Search for the cell housing the specified text and yield its (x, y) center coordinate. 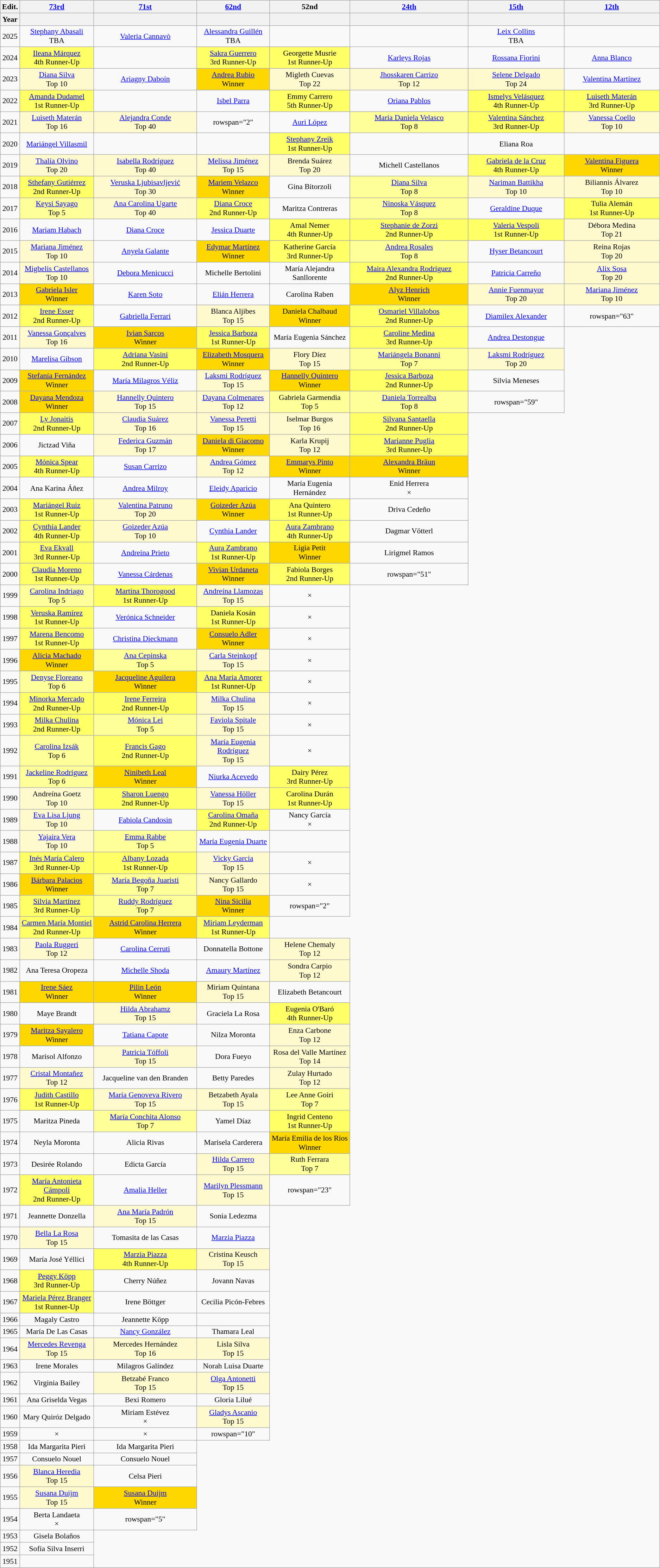
Annie FuenmayorTop 20 (516, 294)
Stefanía FernándezWinner (57, 380)
1967 (10, 1303)
Vanessa GonçalvesTop 16 (57, 337)
Sthefany Gutiérrez2nd Runner-Up (57, 187)
62nd (233, 7)
71st (145, 7)
Mariem VelazcoWinner (233, 187)
Cynthia Lander4th Runner-Up (57, 531)
Claudia SuárezTop 16 (145, 424)
1958 (10, 1447)
Milka ChulinaTop 15 (233, 703)
Michell Castellanos (409, 165)
Enza CarboneTop 12 (310, 1035)
Silvia Martínez3rd Runner-Up (57, 906)
Dora Fueyo (233, 1057)
2002 (10, 531)
1961 (10, 1400)
Andrea Destongue (516, 337)
Betzabeth AyalaTop 15 (233, 1100)
1983 (10, 949)
Maira Alexandra Rodríguez2nd Runner-Up (409, 273)
2014 (10, 273)
Irene Böttger (145, 1303)
Consuelo AdlerWinner (233, 639)
15th (516, 7)
Gabriela IslerWinner (57, 294)
Magaly Castro (57, 1319)
rowspan="10" (233, 1434)
1960 (10, 1417)
Rosa del Valle MartínezTop 14 (310, 1057)
rowspan="63" (612, 316)
Cecilia Picón-Febres (233, 1303)
Virginia Bailey (57, 1383)
María Eugenia Sánchez (310, 337)
Nancy GallardoTop 15 (233, 884)
Reina RojasTop 20 (612, 251)
Patricia Carreño (516, 273)
Carolina Cerruti (145, 949)
Blanca HerediaTop 15 (57, 1476)
Vanessa CoelloTop 10 (612, 123)
Ly Jonaitis2nd Runner-Up (57, 424)
Hannelly QuinteroTop 15 (145, 402)
Elián Herrera (233, 294)
Alicia Rivas (145, 1143)
Mary Quiróz Delgado (57, 1417)
Cristal MontañezTop 12 (57, 1078)
Keysi SayagoTop 5 (57, 208)
Maye Brandt (57, 1014)
Nilza Moronta (233, 1035)
Lisla SilvaTop 15 (233, 1349)
Carla SteinkopfTop 15 (233, 660)
Brenda SuárezTop 20 (310, 165)
1996 (10, 660)
Martina Thorogood1st Runner-Up (145, 596)
Veruska Ramírez1st Runner-Up (57, 617)
1981 (10, 992)
Vivian UrdanetaWinner (233, 575)
Ninoska VásquezTop 8 (409, 208)
Michelle Bertolini (233, 273)
24th (409, 7)
Irene SáezWinner (57, 992)
Gisela Bolaños (57, 1536)
Osmariel Villalobos2nd Runner-Up (409, 316)
1975 (10, 1121)
2013 (10, 294)
Jacqueline van den Branden (145, 1078)
12th (612, 7)
Helene ChemalyTop 12 (310, 949)
Amal Nemer4th Runner-Up (310, 230)
Alyz HenrichWinner (409, 294)
Mariela Pérez Branger1st Runner-Up (57, 1303)
Silvia Meneses (516, 380)
Geraldine Duque (516, 208)
2016 (10, 230)
1993 (10, 725)
1970 (10, 1238)
1952 (10, 1549)
Thalía OlvinoTop 20 (57, 165)
2010 (10, 359)
Desirée Rolando (57, 1164)
Alicia MachadoWinner (57, 660)
Paola RuggeriTop 12 (57, 949)
Faviola SpitaleTop 15 (233, 725)
Marelisa Gibson (57, 359)
Ninibeth LealWinner (145, 777)
1978 (10, 1057)
1963 (10, 1366)
Irene Ferreira2nd Runner-Up (145, 703)
2003 (10, 510)
Sonia Ledezma (233, 1216)
Ligia Petit Winner (310, 553)
Milagros Galíndez (145, 1366)
Luiseth Materán3rd Runner-Up (612, 101)
Ruth FerraraTop 7 (310, 1164)
1971 (10, 1216)
Marisol Alfonzo (57, 1057)
1992 (10, 751)
Miriam QuintanaTop 15 (233, 992)
1984 (10, 927)
Mariángel Villasmil (57, 144)
Ingrid Centeno1st Runner-Up (310, 1121)
1962 (10, 1383)
Yajaira VeraTop 10 (57, 841)
Anyela Galante (145, 251)
Federica GuzmánTop 17 (145, 445)
Mercedes RevengaTop 15 (57, 1349)
Débora MedinaTop 21 (612, 230)
Cristina KeuschTop 15 (233, 1259)
Adriana Vasini2nd Runner-Up (145, 359)
2005 (10, 467)
Christina Dieckmann (145, 639)
Gabriella Ferrari (145, 316)
Mercedes HernándezTop 16 (145, 1349)
María Emilia de los RíosWinner (310, 1143)
Fabiola Borges2nd Runner-Up (310, 575)
2022 (10, 101)
1995 (10, 682)
2020 (10, 144)
1964 (10, 1349)
2006 (10, 445)
Amaury Martínez (233, 970)
1956 (10, 1476)
Bella La RosaTop 15 (57, 1238)
María De Las Casas (57, 1332)
1994 (10, 703)
Lee Anne GoiriTop 7 (310, 1100)
Berta Landaeta× (57, 1519)
1991 (10, 777)
1973 (10, 1164)
2024 (10, 58)
Silvana Santaella2nd Runner-Up (409, 424)
1980 (10, 1014)
Miriam Leyderman1st Runner-Up (233, 927)
Leix CollinsTBA (516, 36)
María Eugenia Duarte (233, 841)
Amalia Heller (145, 1191)
Cherry Núñez (145, 1281)
Hilda CarreroTop 15 (233, 1164)
1966 (10, 1319)
Albany Lozada1st Runner-Up (145, 863)
Goizeder AzúaTop 10 (145, 531)
Ismelys Velásquez4th Runner-Up (516, 101)
Mariángela BonanniTop 7 (409, 359)
Melissa JiménezTop 15 (233, 165)
Vanessa HöllerTop 15 (233, 798)
Alexandra BräunWinner (409, 467)
1974 (10, 1143)
Milka Chulina2nd Runner-Up (57, 725)
Yamel Díaz (233, 1121)
Vanessa Cárdenas (145, 575)
Lirigmel Ramos (409, 553)
Maritza Pineda (57, 1121)
María José Yéllici (57, 1259)
Fabiola Candosin (145, 820)
Eugenia O'Baró4th Runner-Up (310, 1014)
Peggy Köpp3rd Runner-Up (57, 1281)
Luiseth MateránTop 16 (57, 123)
Amanda Dudamel1st Runner-Up (57, 101)
Graciela La Rosa (233, 1014)
rowspan="51" (409, 575)
María Conchita AlonsoTop 7 (145, 1121)
Marzia Piazza4th Runner-Up (145, 1259)
2012 (10, 316)
Edymar MartínezWinner (233, 251)
Stephanie de Zorzi2nd Runner-Up (409, 230)
Vicky GarciaTop 15 (233, 863)
Norah Luisa Duarte (233, 1366)
2019 (10, 165)
Jessica Barboza1st Runner-Up (233, 337)
Bárbara PalaciosWinner (57, 884)
María Alejandra Sanllorente (310, 273)
Edit. (10, 7)
1998 (10, 617)
María Eugenia RodríguezTop 15 (233, 751)
Daniela Kosán1st Runner-Up (233, 617)
Carolina IzsákTop 6 (57, 751)
Susana DuijmTop 15 (57, 1498)
Ivian SarcosWinner (145, 337)
Diana SilvaTop 10 (57, 80)
Biliannis ÁlvarezTop 10 (612, 187)
Laksmi RodríguezTop 15 (233, 380)
Eva Ekvall3rd Runner-Up (57, 553)
Daniela ChalbaudWinner (310, 316)
Iselmar BurgosTop 16 (310, 424)
Selene DelgadoTop 24 (516, 80)
Carolina Raben (310, 294)
2009 (10, 380)
Andreína Prieto (145, 553)
Enid Herrera× (409, 488)
1990 (10, 798)
Dayana ColmenaresTop 12 (233, 402)
Ana Quintero1st Runner-Up (310, 510)
Maritza Contreras (310, 208)
2001 (10, 553)
Dagmar Vötterl (409, 531)
Minorka Mercado2nd Runner-Up (57, 703)
Sakra Guerrero3rd Runner-Up (233, 58)
Valentina Sánchez3rd Runner-Up (516, 123)
Ana Carolina UgarteTop 40 (145, 208)
Ana Teresa Oropeza (57, 970)
Susana DuijmWinner (145, 1498)
Nancy González (145, 1332)
Jictzad Viña (57, 445)
73rd (57, 7)
Daniela di GiacomoWinner (233, 445)
Caroline Medina3rd Runner-Up (409, 337)
Francis Gago2nd Runner-Up (145, 751)
Betty Paredes (233, 1078)
Andrea Milroy (145, 488)
Pilin LeónWinner (145, 992)
Elizabeth Betancourt (310, 992)
1977 (10, 1078)
Inés María Calero3rd Runner-Up (57, 863)
Katherine García3rd Runner-Up (310, 251)
Sondra CarpioTop 12 (310, 970)
2008 (10, 402)
Gabriela GarmendiaTop 5 (310, 402)
Irene Esser2nd Runner-Up (57, 316)
Thamara Leal (233, 1332)
Debora Menicucci (145, 273)
Gladys AscanioTop 15 (233, 1417)
Bexi Romero (145, 1400)
Alix SosaTop 20 (612, 273)
Ana Karina Áñez (57, 488)
Jackeline RodríguezTop 6 (57, 777)
Jeannette Köpp (145, 1319)
Karla KrupijTop 12 (310, 445)
Marzia Piazza (233, 1238)
Andrea RosalesTop 8 (409, 251)
Aura Zambrano4th Runner-Up (310, 531)
Dairy Pérez3rd Runner-Up (310, 777)
Betzabé FrancoTop 15 (145, 1383)
Oriana Pablos (409, 101)
Zulay HurtadoTop 12 (310, 1078)
Goizeder AzúaWinner (233, 510)
Georgette Musrie1st Runner-Up (310, 58)
Ileana Márquez4th Runner-Up (57, 58)
Ana María Amorer1st Runner-Up (233, 682)
Ana CepinskaTop 5 (145, 660)
Diamilex Alexander (516, 316)
Migleth CuevasTop 22 (310, 80)
Anna Blanco (612, 58)
María Eugenia Hernández (310, 488)
rowspan="5" (145, 1519)
Laksmi RodríguezTop 20 (516, 359)
2018 (10, 187)
Marena Bencomo1st Runner-Up (57, 639)
Karleys Rojas (409, 58)
Auri López (310, 123)
Blanca AljibesTop 15 (233, 316)
1972 (10, 1191)
Isabella RodríguezTop 40 (145, 165)
Miriam Estévez× (145, 1417)
Tomasita de las Casas (145, 1238)
1986 (10, 884)
Alessandra GuillénTBA (233, 36)
1999 (10, 596)
Jessica Duarte (233, 230)
Emmy Carrero5th Runner-Up (310, 101)
Olga AntonettiTop 15 (233, 1383)
Valentina Martínez (612, 80)
1953 (10, 1536)
1959 (10, 1434)
Carolina Durán1st Runner-Up (310, 798)
Flory DíezTop 15 (310, 359)
Mónica LeiTop 5 (145, 725)
María Daniela VelascoTop 8 (409, 123)
1955 (10, 1498)
Dayana MendozaWinner (57, 402)
Valeria Vespoli1st Runner-Up (516, 230)
Eleidy Aparicio (233, 488)
Vanessa PerettiTop 15 (233, 424)
Carolina IndriagoTop 5 (57, 596)
Mariam Habach (57, 230)
Diana Croce2nd Runner-Up (233, 208)
1954 (10, 1519)
María Milagros Véliz (145, 380)
Ariagny Daboín (145, 80)
Diana Croce (145, 230)
2023 (10, 80)
Denyse FloreanoTop 6 (57, 682)
rowspan="59" (516, 402)
Migbelis CastellanosTop 10 (57, 273)
Eva Lisa LjungTop 10 (57, 820)
2000 (10, 575)
Rossana Fiorini (516, 58)
Marilyn PlessmannTop 15 (233, 1191)
Gloria Lilué (233, 1400)
Valentina FigueraWinner (612, 165)
1982 (10, 970)
1988 (10, 841)
María Genoveva RiveroTop 15 (145, 1100)
2015 (10, 251)
Sharon Luengo2nd Runner-Up (145, 798)
Andreína GoetzTop 10 (57, 798)
1979 (10, 1035)
Maritza SayaleroWinner (57, 1035)
Valeria Cannavò (145, 36)
1968 (10, 1281)
Edicta García (145, 1164)
Nina SiciliaWinner (233, 906)
Irene Morales (57, 1366)
1987 (10, 863)
1976 (10, 1100)
Celsa Pieri (145, 1476)
Gabriela de la Cruz4th Runner-Up (516, 165)
Gina Bitorzoli (310, 187)
Stephany AbasaliTBA (57, 36)
Jovann Navas (233, 1281)
Carolina Omaña2nd Runner-Up (233, 820)
Emma RabbeTop 5 (145, 841)
Andreína LlamozasTop 15 (233, 596)
Sofía Silva Inserri (57, 1549)
Ana María PadrónTop 15 (145, 1216)
Karen Soto (145, 294)
Emmarys PintoWinner (310, 467)
Alejandra CondeTop 40 (145, 123)
Jessica Barboza2nd Runner-Up (409, 380)
rowspan="23" (310, 1191)
Ruddy RodríguezTop 7 (145, 906)
1997 (10, 639)
Nancy García× (310, 820)
Jeannette Donzella (57, 1216)
Nariman BattikhaTop 10 (516, 187)
Marisela Carderera (233, 1143)
Judith Castillo1st Runner-Up (57, 1100)
1965 (10, 1332)
Tatiana Capote (145, 1035)
Verónica Schneider (145, 617)
Marianne Puglia3rd Runner-Up (409, 445)
Elizabeth MosqueraWinner (233, 359)
Driva Cedeño (409, 510)
Carmen María Montiel2nd Runner-Up (57, 927)
Cynthia Lander (233, 531)
Year (10, 19)
52nd (310, 7)
Isbel Parra (233, 101)
Diana SilvaTop 8 (409, 187)
Michelle Shoda (145, 970)
Eliana Roa (516, 144)
2011 (10, 337)
Claudia Moreno1st Runner-Up (57, 575)
Veruska LjubisavljevićTop 30 (145, 187)
Mónica Spear4th Runner-Up (57, 467)
Neyla Moronta (57, 1143)
Ana Griselda Vegas (57, 1400)
María Begoña JuaristiTop 7 (145, 884)
1951 (10, 1561)
Astrid Carolina HerreraWinner (145, 927)
Valentina PatrunoTop 20 (145, 510)
Patricia TóffoliTop 15 (145, 1057)
Hyser Betancourt (516, 251)
Daniela TorrealbaTop 8 (409, 402)
2021 (10, 123)
María Antonieta Cámpoli2nd Runner-Up (57, 1191)
Mariángel Ruiz1st Runner-Up (57, 510)
Donnatella Bottone (233, 949)
1969 (10, 1259)
2004 (10, 488)
Niurka Acevedo (233, 777)
1957 (10, 1459)
1985 (10, 906)
2007 (10, 424)
Stephany Zreik1st Runner-Up (310, 144)
Jhosskaren CarrizoTop 12 (409, 80)
Hannelly QuinteroWinner (310, 380)
Jacqueline AguileraWinner (145, 682)
Aura Zambrano1st Runner-Up (233, 553)
1989 (10, 820)
Susan Carrizo (145, 467)
Tulia Alemán1st Runner-Up (612, 208)
2025 (10, 36)
Hilda AbrahamzTop 15 (145, 1014)
2017 (10, 208)
Andrea GómezTop 12 (233, 467)
Andrea RubioWinner (233, 80)
